Search for the cell housing the specified text and yield its [x, y] center coordinate. 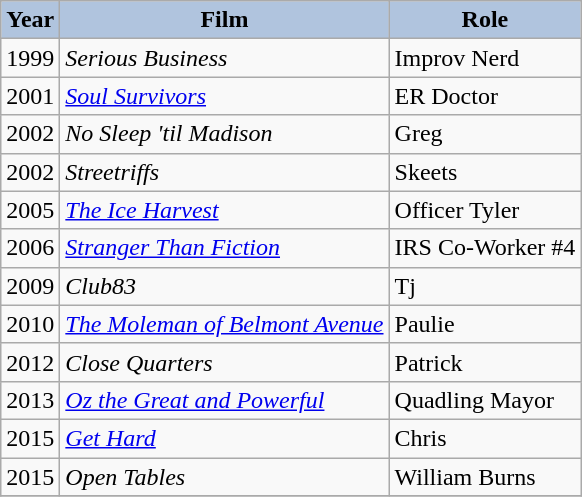
Quadling Mayor [485, 400]
IRS Co-Worker #4 [485, 248]
Soul Survivors [224, 96]
Serious Business [224, 58]
The Moleman of Belmont Avenue [224, 324]
No Sleep 'til Madison [224, 134]
1999 [30, 58]
Open Tables [224, 477]
2010 [30, 324]
2001 [30, 96]
Club83 [224, 286]
Officer Tyler [485, 210]
Get Hard [224, 438]
Chris [485, 438]
2005 [30, 210]
Greg [485, 134]
The Ice Harvest [224, 210]
Tj [485, 286]
2009 [30, 286]
Streetriffs [224, 172]
Skeets [485, 172]
2012 [30, 362]
Close Quarters [224, 362]
Paulie [485, 324]
Year [30, 20]
2006 [30, 248]
Film [224, 20]
Role [485, 20]
2013 [30, 400]
Patrick [485, 362]
Improv Nerd [485, 58]
ER Doctor [485, 96]
Stranger Than Fiction [224, 248]
Oz the Great and Powerful [224, 400]
William Burns [485, 477]
